Scan for the cell matching the given text and deliver its [x, y] coordinate at center. 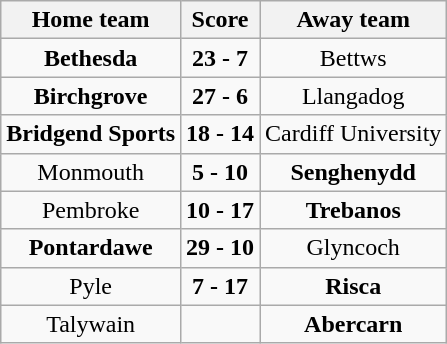
Monmouth [91, 172]
7 - 17 [220, 286]
5 - 10 [220, 172]
27 - 6 [220, 96]
Abercarn [354, 324]
Senghenydd [354, 172]
Bridgend Sports [91, 134]
Trebanos [354, 210]
Pontardawe [91, 248]
Llangadog [354, 96]
18 - 14 [220, 134]
Away team [354, 20]
Pembroke [91, 210]
Risca [354, 286]
10 - 17 [220, 210]
Home team [91, 20]
Birchgrove [91, 96]
29 - 10 [220, 248]
Pyle [91, 286]
Bettws [354, 58]
Cardiff University [354, 134]
Glyncoch [354, 248]
23 - 7 [220, 58]
Bethesda [91, 58]
Talywain [91, 324]
Score [220, 20]
